Detect which cell encompasses the target text, then output its [x, y] center coordinate. 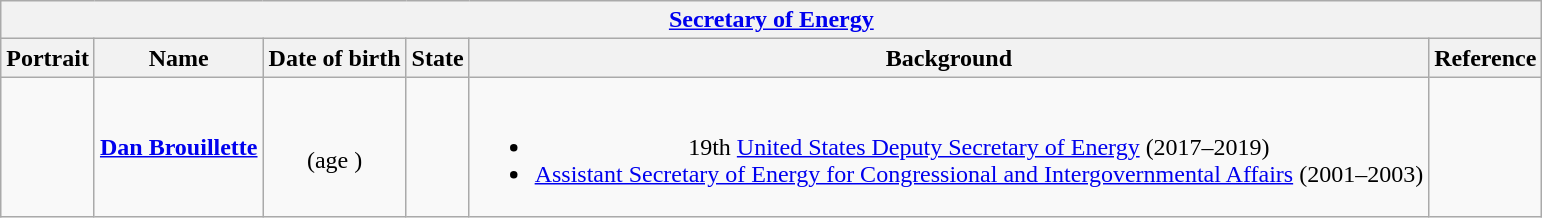
Date of birth [334, 58]
(age ) [334, 147]
Name [178, 58]
Reference [1486, 58]
Background [949, 58]
Secretary of Energy [772, 20]
Dan Brouillette [178, 147]
19th United States Deputy Secretary of Energy (2017–2019)Assistant Secretary of Energy for Congressional and Intergovernmental Affairs (2001–2003) [949, 147]
Portrait [48, 58]
State [438, 58]
